Output the [x, y] coordinate of the center of the cell containing the given text.  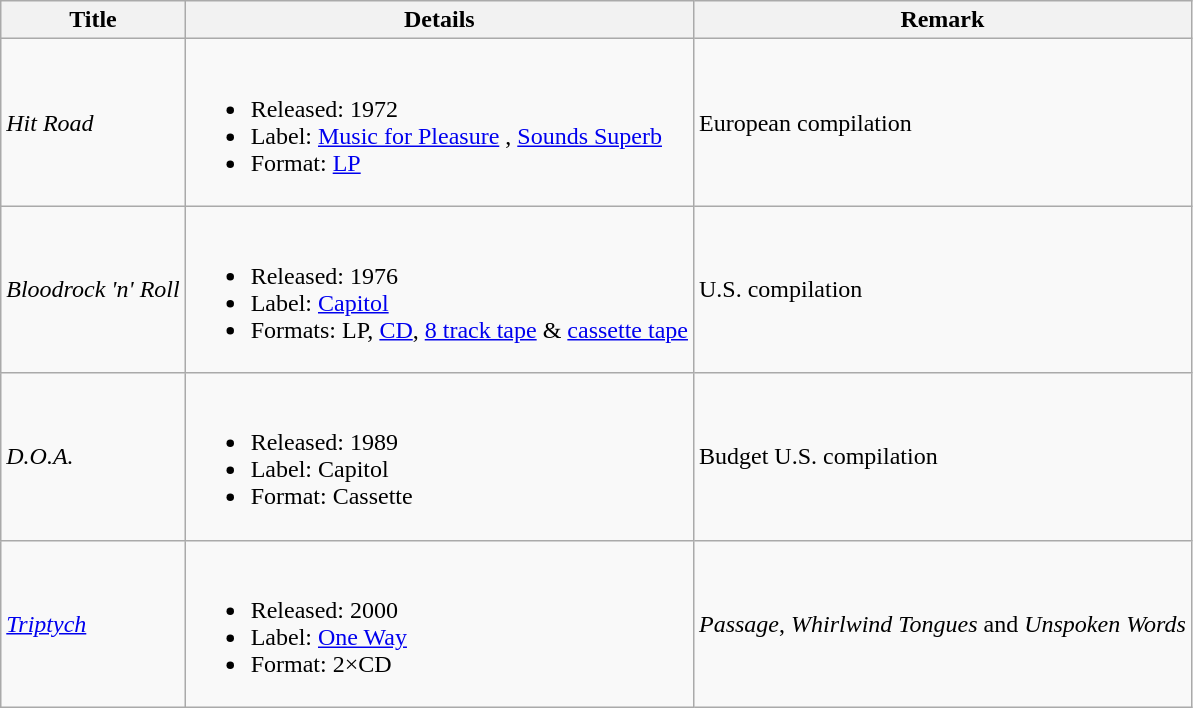
Triptych [93, 624]
Bloodrock 'n' Roll [93, 290]
Released: 1989Label: CapitolFormat: Cassette [439, 456]
Remark [942, 20]
European compilation [942, 122]
Hit Road [93, 122]
Details [439, 20]
U.S. compilation [942, 290]
Passage, Whirlwind Tongues and Unspoken Words [942, 624]
Budget U.S. compilation [942, 456]
Released: 1976Label: CapitolFormats: LP, CD, 8 track tape & cassette tape [439, 290]
Released: 1972Label: Music for Pleasure , Sounds Superb Format: LP [439, 122]
D.O.A. [93, 456]
Released: 2000Label: One WayFormat: 2×CD [439, 624]
Title [93, 20]
